From the cell containing the given text, extract its center point as (x, y) coordinate. 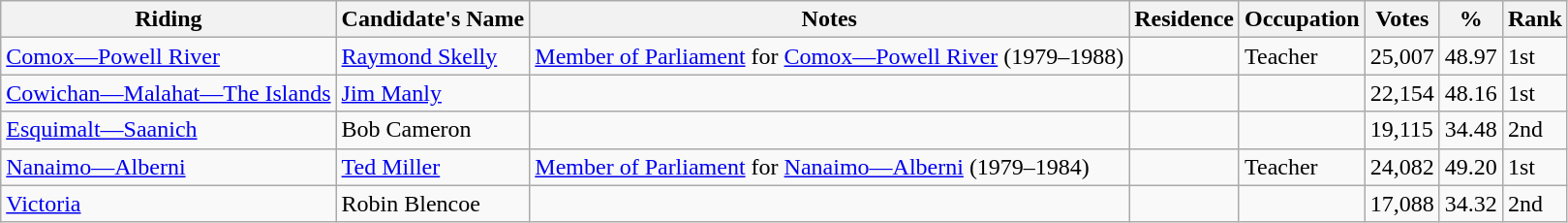
Residence (1184, 19)
48.97 (1470, 56)
Riding (169, 19)
Member of Parliament for Nanaimo—Alberni (1979–1984) (829, 167)
Jim Manly (433, 93)
34.32 (1470, 204)
Robin Blencoe (433, 204)
Nanaimo—Alberni (169, 167)
Comox—Powell River (169, 56)
Occupation (1302, 19)
Raymond Skelly (433, 56)
Cowichan—Malahat—The Islands (169, 93)
48.16 (1470, 93)
Bob Cameron (433, 130)
19,115 (1402, 130)
49.20 (1470, 167)
Ted Miller (433, 167)
Votes (1402, 19)
Rank (1534, 19)
% (1470, 19)
24,082 (1402, 167)
Notes (829, 19)
Victoria (169, 204)
17,088 (1402, 204)
Candidate's Name (433, 19)
22,154 (1402, 93)
Esquimalt—Saanich (169, 130)
34.48 (1470, 130)
Member of Parliament for Comox—Powell River (1979–1988) (829, 56)
25,007 (1402, 56)
